For the text-containing cell, return its midpoint in (X, Y) coordinate format. 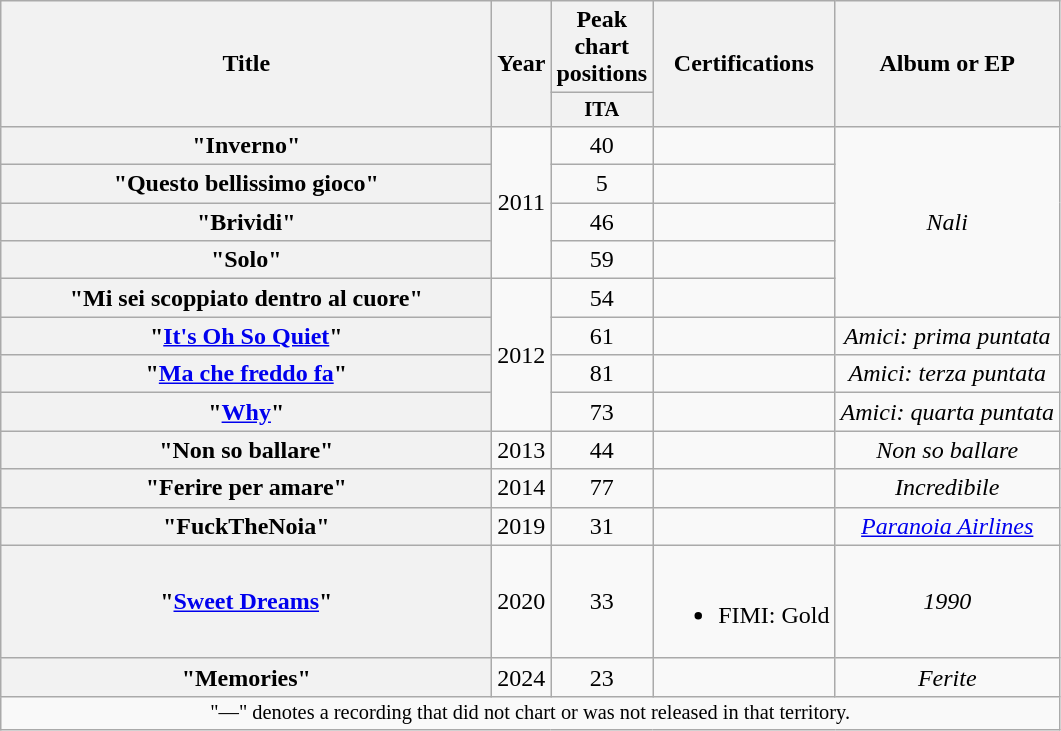
2013 (522, 450)
31 (602, 526)
1990 (947, 602)
Non so ballare (947, 450)
"Memories" (246, 677)
"Ferire per amare" (246, 488)
Peak chart positions (602, 47)
ITA (602, 110)
Amici: prima puntata (947, 336)
"Questo bellissimo gioco" (246, 184)
2024 (522, 677)
2011 (522, 202)
"Ma che freddo fa" (246, 374)
5 (602, 184)
2020 (522, 602)
40 (602, 145)
"Mi sei scoppiato dentro al cuore" (246, 298)
"It's Oh So Quiet" (246, 336)
81 (602, 374)
Title (246, 64)
"—" denotes a recording that did not chart or was not released in that territory. (530, 713)
"Why" (246, 412)
"Non so ballare" (246, 450)
"Brividi" (246, 222)
Amici: terza puntata (947, 374)
2019 (522, 526)
Paranoia Airlines (947, 526)
Ferite (947, 677)
54 (602, 298)
"Inverno" (246, 145)
Amici: quarta puntata (947, 412)
Certifications (744, 64)
33 (602, 602)
46 (602, 222)
77 (602, 488)
"Sweet Dreams" (246, 602)
44 (602, 450)
"FuckTheNoia" (246, 526)
Album or EP (947, 64)
73 (602, 412)
Incredibile (947, 488)
2014 (522, 488)
"Solo" (246, 260)
FIMI: Gold (744, 602)
61 (602, 336)
Year (522, 64)
2012 (522, 355)
23 (602, 677)
Nali (947, 221)
59 (602, 260)
